Output the [x, y] coordinate of the center of the cell containing the given text.  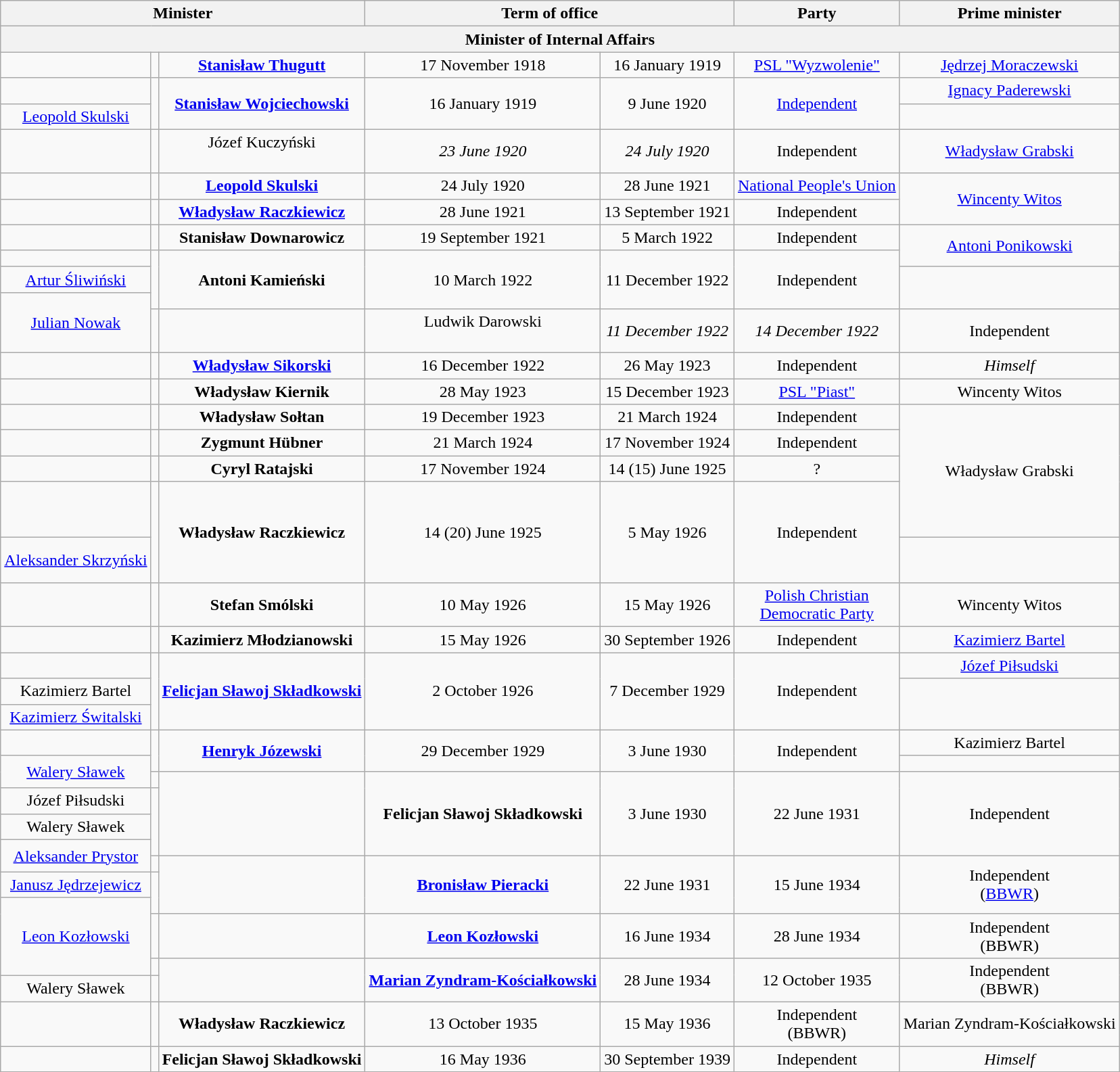
Cyryl Ratajski [262, 469]
Antoni Kamieński [262, 279]
Antoni Ponikowski [1009, 246]
National People's Union [817, 186]
? [817, 469]
Kazimierz Młodzianowski [262, 640]
Minister [183, 14]
10 May 1926 [483, 605]
Aleksander Skrzyński [76, 560]
Władysław Sołtan [262, 417]
19 December 1923 [483, 417]
13 October 1935 [483, 1024]
Stefan Smólski [262, 605]
15 May 1936 [668, 1024]
PSL "Wyzwolenie" [817, 65]
13 September 1921 [668, 212]
9 June 1920 [668, 103]
Stanisław Downarowicz [262, 237]
30 September 1926 [668, 640]
23 June 1920 [483, 152]
5 May 1926 [668, 532]
PSL "Piast" [817, 392]
Ignacy Paderewski [1009, 91]
14 (15) June 1925 [668, 469]
Bronisław Pieracki [483, 885]
Term of office [549, 14]
2 October 1926 [483, 691]
Józef Kuczyński [262, 152]
Kazimierz Świtalski [76, 717]
12 October 1935 [817, 979]
Ludwik Darowski [483, 330]
29 December 1929 [483, 751]
16 December 1922 [483, 365]
Artur Śliwiński [76, 279]
Minister of Internal Affairs [560, 39]
14 (20) June 1925 [483, 532]
Janusz Jędrzejewicz [76, 885]
Aleksander Prystor [76, 856]
Stanisław Thugutt [262, 65]
7 December 1929 [668, 691]
14 December 1922 [817, 330]
28 May 1923 [483, 392]
10 March 1922 [483, 279]
16 June 1934 [668, 936]
Henryk Józewski [262, 751]
Władysław Sikorski [262, 365]
Jędrzej Moraczewski [1009, 65]
Julian Nowak [76, 322]
26 May 1923 [668, 365]
Władysław Kiernik [262, 392]
Polish ChristianDemocratic Party [817, 605]
Zygmunt Hübner [262, 443]
17 November 1918 [483, 65]
5 March 1922 [668, 237]
15 December 1923 [668, 392]
Stanisław Wojciechowski [262, 103]
15 June 1934 [817, 885]
19 September 1921 [483, 237]
Party [817, 14]
16 May 1936 [483, 1058]
Prime minister [1009, 14]
30 September 1939 [668, 1058]
